From the cell containing the given text, extract its center point as [X, Y] coordinate. 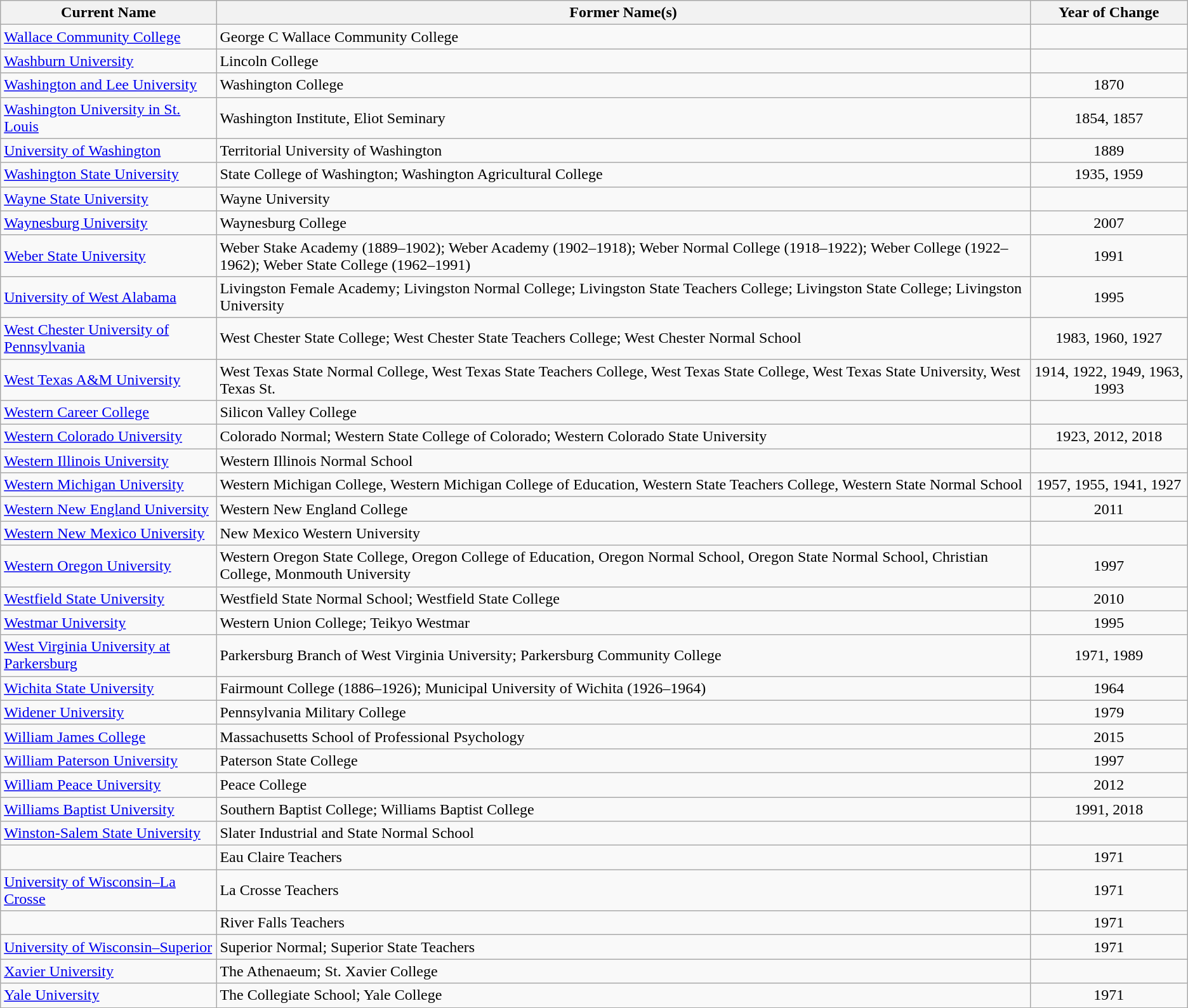
Washburn University [109, 61]
Territorial University of Washington [623, 150]
La Crosse Teachers [623, 890]
West Virginia University at Parkersburg [109, 655]
William James College [109, 736]
Southern Baptist College; Williams Baptist College [623, 809]
Widener University [109, 712]
Western Career College [109, 413]
Washington University in St. Louis [109, 118]
University of West Alabama [109, 297]
Peace College [623, 785]
Washington and Lee University [109, 85]
University of Washington [109, 150]
Pennsylvania Military College [623, 712]
University of Wisconsin–Superior [109, 947]
Western Michigan College, Western Michigan College of Education, Western State Teachers College, Western State Normal School [623, 485]
Waynesburg University [109, 223]
Xavier University [109, 971]
Western New Mexico University [109, 533]
Western Union College; Teikyo Westmar [623, 623]
State College of Washington; Washington Agricultural College [623, 175]
Washington Institute, Eliot Seminary [623, 118]
1983, 1960, 1927 [1109, 338]
West Chester University of Pennsylvania [109, 338]
Western New England College [623, 509]
Williams Baptist University [109, 809]
Paterson State College [623, 760]
William Peace University [109, 785]
River Falls Teachers [623, 923]
Western Oregon University [109, 566]
1889 [1109, 150]
2015 [1109, 736]
Westmar University [109, 623]
Parkersburg Branch of West Virginia University; Parkersburg Community College [623, 655]
Fairmount College (1886–1926); Municipal University of Wichita (1926–1964) [623, 688]
Silicon Valley College [623, 413]
2012 [1109, 785]
Wayne State University [109, 199]
The Athenaeum; St. Xavier College [623, 971]
1991 [1109, 255]
Superior Normal; Superior State Teachers [623, 947]
Western Colorado University [109, 437]
1991, 2018 [1109, 809]
Slater Industrial and State Normal School [623, 833]
1979 [1109, 712]
The Collegiate School; Yale College [623, 995]
Washington State University [109, 175]
Weber State University [109, 255]
George C Wallace Community College [623, 37]
Waynesburg College [623, 223]
Wichita State University [109, 688]
University of Wisconsin–La Crosse [109, 890]
Former Name(s) [623, 13]
Massachusetts School of Professional Psychology [623, 736]
Eau Claire Teachers [623, 858]
Western Illinois Normal School [623, 461]
2007 [1109, 223]
1870 [1109, 85]
Winston-Salem State University [109, 833]
Year of Change [1109, 13]
1935, 1959 [1109, 175]
1964 [1109, 688]
Wayne University [623, 199]
1923, 2012, 2018 [1109, 437]
1854, 1857 [1109, 118]
William Paterson University [109, 760]
Washington College [623, 85]
Wallace Community College [109, 37]
2010 [1109, 599]
West Chester State College; West Chester State Teachers College; West Chester Normal School [623, 338]
Western Michigan University [109, 485]
Westfield State University [109, 599]
West Texas A&M University [109, 380]
Lincoln College [623, 61]
Western New England University [109, 509]
Current Name [109, 13]
1914, 1922, 1949, 1963, 1993 [1109, 380]
1971, 1989 [1109, 655]
Yale University [109, 995]
Colorado Normal; Western State College of Colorado; Western Colorado State University [623, 437]
Western Oregon State College, Oregon College of Education, Oregon Normal School, Oregon State Normal School, Christian College, Monmouth University [623, 566]
New Mexico Western University [623, 533]
1957, 1955, 1941, 1927 [1109, 485]
2011 [1109, 509]
Western Illinois University [109, 461]
West Texas State Normal College, West Texas State Teachers College, West Texas State College, West Texas State University, West Texas St. [623, 380]
Livingston Female Academy; Livingston Normal College; Livingston State Teachers College; Livingston State College; Livingston University [623, 297]
Westfield State Normal School; Westfield State College [623, 599]
